Scan for the cell matching the given text and deliver its [X, Y] coordinate at center. 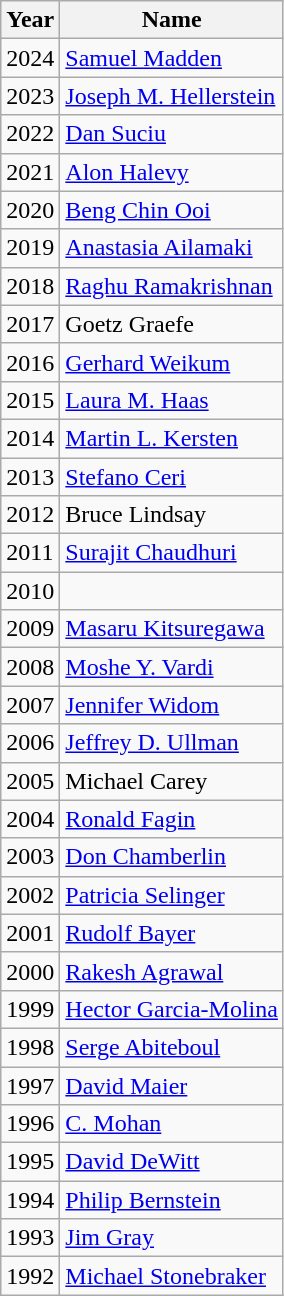
2010 [30, 591]
Martin L. Kersten [172, 438]
2018 [30, 286]
Patricia Selinger [172, 895]
Ronald Fagin [172, 819]
2007 [30, 705]
Name [172, 20]
2024 [30, 58]
Rakesh Agrawal [172, 971]
Hector Garcia-Molina [172, 1009]
2013 [30, 477]
Jennifer Widom [172, 705]
2022 [30, 134]
Philip Bernstein [172, 1200]
Beng Chin Ooi [172, 210]
Goetz Graefe [172, 324]
Stefano Ceri [172, 477]
2021 [30, 172]
Year [30, 20]
1997 [30, 1085]
2005 [30, 781]
Laura M. Haas [172, 400]
David Maier [172, 1085]
2004 [30, 819]
Jim Gray [172, 1238]
1995 [30, 1162]
2006 [30, 743]
2008 [30, 667]
2012 [30, 515]
2019 [30, 248]
Alon Halevy [172, 172]
2001 [30, 933]
2023 [30, 96]
Michael Stonebraker [172, 1276]
1998 [30, 1047]
2020 [30, 210]
1992 [30, 1276]
Anastasia Ailamaki [172, 248]
Samuel Madden [172, 58]
Dan Suciu [172, 134]
Jeffrey D. Ullman [172, 743]
2000 [30, 971]
Joseph M. Hellerstein [172, 96]
Moshe Y. Vardi [172, 667]
1996 [30, 1124]
2017 [30, 324]
Michael Carey [172, 781]
C. Mohan [172, 1124]
2016 [30, 362]
2003 [30, 857]
Bruce Lindsay [172, 515]
2011 [30, 553]
Rudolf Bayer [172, 933]
Serge Abiteboul [172, 1047]
2002 [30, 895]
2009 [30, 629]
Surajit Chaudhuri [172, 553]
Gerhard Weikum [172, 362]
Don Chamberlin [172, 857]
Masaru Kitsuregawa [172, 629]
1993 [30, 1238]
1994 [30, 1200]
1999 [30, 1009]
Raghu Ramakrishnan [172, 286]
David DeWitt [172, 1162]
2014 [30, 438]
2015 [30, 400]
